Output the [x, y] coordinate of the center of the cell containing the given text.  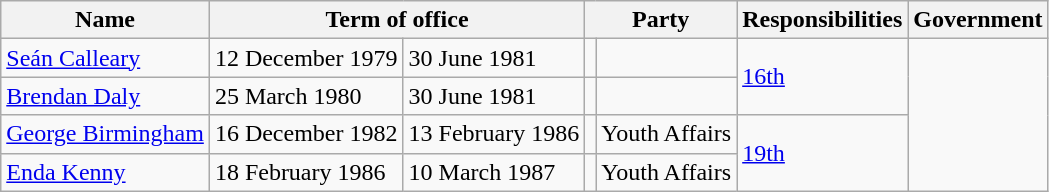
Name [106, 20]
Party [661, 20]
Enda Kenny [106, 172]
19th [822, 153]
Brendan Daly [106, 96]
Government [978, 20]
George Birmingham [106, 134]
16th [822, 77]
25 March 1980 [306, 96]
12 December 1979 [306, 58]
Seán Calleary [106, 58]
16 December 1982 [306, 134]
13 February 1986 [494, 134]
Responsibilities [822, 20]
18 February 1986 [306, 172]
Term of office [396, 20]
10 March 1987 [494, 172]
